Find where the given text appears and provide that cell's center as (x, y) coordinate. 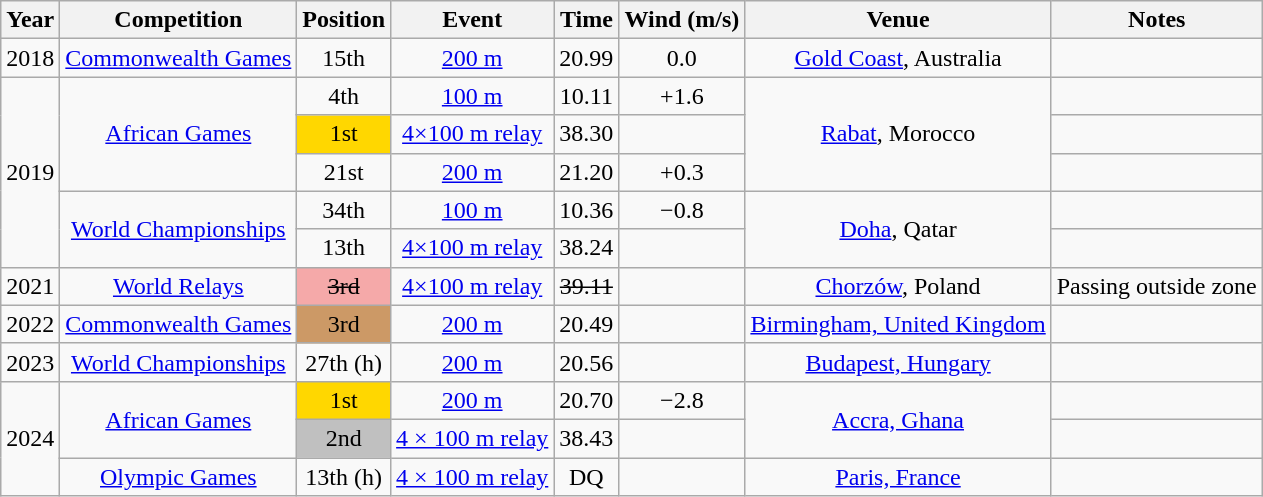
Paris, France (898, 477)
+1.6 (682, 96)
13th (344, 248)
20.49 (586, 324)
−0.8 (682, 210)
38.24 (586, 248)
Time (586, 20)
Position (344, 20)
4th (344, 96)
0.0 (682, 58)
Birmingham, United Kingdom (898, 324)
2021 (30, 286)
20.56 (586, 362)
20.70 (586, 400)
Chorzów, Poland (898, 286)
Budapest, Hungary (898, 362)
Notes (1156, 20)
Accra, Ghana (898, 419)
38.30 (586, 134)
2023 (30, 362)
Venue (898, 20)
2018 (30, 58)
34th (344, 210)
Competition (178, 20)
10.36 (586, 210)
15th (344, 58)
2019 (30, 172)
13th (h) (344, 477)
10.11 (586, 96)
2nd (344, 438)
Doha, Qatar (898, 229)
Event (472, 20)
Passing outside zone (1156, 286)
21st (344, 172)
39.11 (586, 286)
38.43 (586, 438)
World Relays (178, 286)
Gold Coast, Australia (898, 58)
2024 (30, 438)
DQ (586, 477)
Year (30, 20)
Wind (m/s) (682, 20)
2022 (30, 324)
Rabat, Morocco (898, 134)
+0.3 (682, 172)
21.20 (586, 172)
−2.8 (682, 400)
Olympic Games (178, 477)
27th (h) (344, 362)
20.99 (586, 58)
